Provide the (x, y) coordinate of the cell's center where the given text is located.  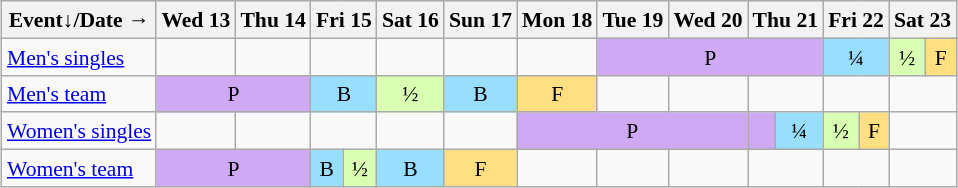
Men's singles (79, 56)
Tue 19 (632, 20)
Wed 20 (708, 20)
Wed 13 (196, 20)
Women's team (79, 168)
Sun 17 (480, 20)
Sat 23 (922, 20)
Men's team (79, 94)
Fri 15 (344, 20)
Women's singles (79, 130)
Thu 14 (273, 20)
Event↓/Date → (79, 20)
Thu 21 (786, 20)
Fri 22 (856, 20)
Mon 18 (557, 20)
Sat 16 (410, 20)
